Identify which cell holds the provided text, then report its [x, y] central coordinate. 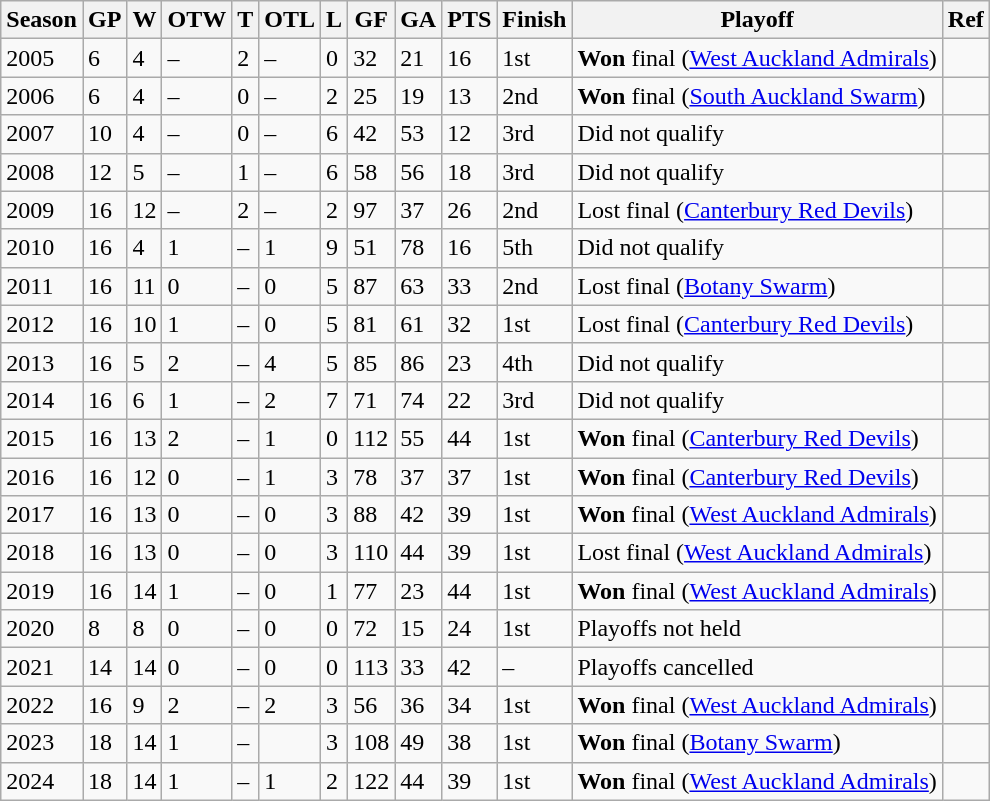
26 [470, 210]
Lost final (Botany Swarm) [757, 286]
53 [418, 134]
2014 [42, 400]
5th [534, 248]
19 [418, 96]
2018 [42, 553]
2009 [42, 210]
49 [418, 743]
GP [104, 20]
2005 [42, 58]
Playoffs not held [757, 629]
Won final (South Auckland Swarm) [757, 96]
2013 [42, 362]
T [246, 20]
L [334, 20]
97 [372, 210]
86 [418, 362]
81 [372, 324]
63 [418, 286]
4th [534, 362]
21 [418, 58]
77 [372, 591]
2011 [42, 286]
PTS [470, 20]
Finish [534, 20]
2017 [42, 515]
74 [418, 400]
7 [334, 400]
112 [372, 438]
58 [372, 172]
Season [42, 20]
2021 [42, 667]
2010 [42, 248]
2007 [42, 134]
15 [418, 629]
2012 [42, 324]
Won final (Botany Swarm) [757, 743]
2024 [42, 781]
36 [418, 705]
Playoffs cancelled [757, 667]
85 [372, 362]
55 [418, 438]
GA [418, 20]
61 [418, 324]
113 [372, 667]
OTL [290, 20]
51 [372, 248]
110 [372, 553]
11 [144, 286]
24 [470, 629]
88 [372, 515]
38 [470, 743]
2016 [42, 477]
Ref [966, 20]
Lost final (West Auckland Admirals) [757, 553]
108 [372, 743]
2015 [42, 438]
72 [372, 629]
71 [372, 400]
Playoff [757, 20]
2022 [42, 705]
W [144, 20]
25 [372, 96]
2006 [42, 96]
2008 [42, 172]
2020 [42, 629]
2019 [42, 591]
GF [372, 20]
87 [372, 286]
22 [470, 400]
OTW [197, 20]
2023 [42, 743]
34 [470, 705]
122 [372, 781]
